Provide the [x, y] coordinate of the cell's center where the given text is located.  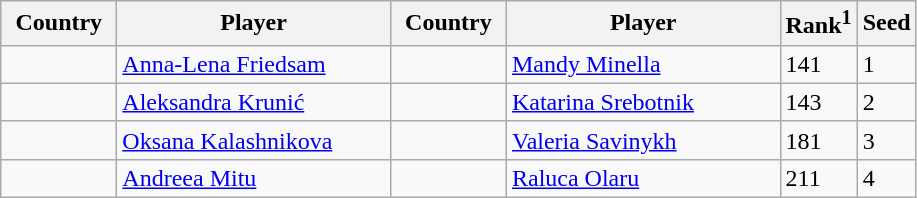
143 [818, 102]
2 [886, 102]
Oksana Kalashnikova [254, 140]
Rank1 [818, 24]
4 [886, 178]
211 [818, 178]
1 [886, 64]
141 [818, 64]
Anna-Lena Friedsam [254, 64]
Raluca Olaru [643, 178]
Seed [886, 24]
Mandy Minella [643, 64]
181 [818, 140]
3 [886, 140]
Katarina Srebotnik [643, 102]
Aleksandra Krunić [254, 102]
Valeria Savinykh [643, 140]
Andreea Mitu [254, 178]
